For the text-containing cell, return its midpoint in [X, Y] coordinate format. 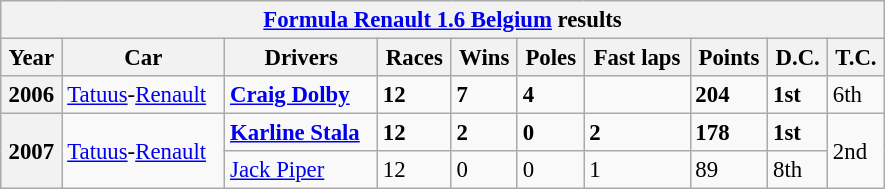
Drivers [302, 58]
7 [484, 95]
Fast laps [637, 58]
6th [856, 95]
Year [32, 58]
T.C. [856, 58]
Karline Stala [302, 133]
2006 [32, 95]
178 [729, 133]
2007 [32, 152]
Car [144, 58]
8th [798, 170]
D.C. [798, 58]
204 [729, 95]
89 [729, 170]
Formula Renault 1.6 Belgium results [443, 20]
Jack Piper [302, 170]
Points [729, 58]
Races [415, 58]
2nd [856, 152]
Poles [550, 58]
Craig Dolby [302, 95]
1 [637, 170]
Wins [484, 58]
4 [550, 95]
